Find where the given text appears and provide that cell's center as (x, y) coordinate. 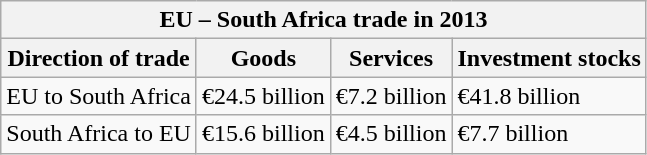
€24.5 billion (263, 96)
€7.7 billion (549, 134)
€4.5 billion (391, 134)
€15.6 billion (263, 134)
South Africa to EU (99, 134)
EU – South Africa trade in 2013 (324, 20)
Goods (263, 58)
Direction of trade (99, 58)
€41.8 billion (549, 96)
Services (391, 58)
Investment stocks (549, 58)
EU to South Africa (99, 96)
€7.2 billion (391, 96)
